Capture the cell that displays the provided text and extract its [x, y] central coordinate. 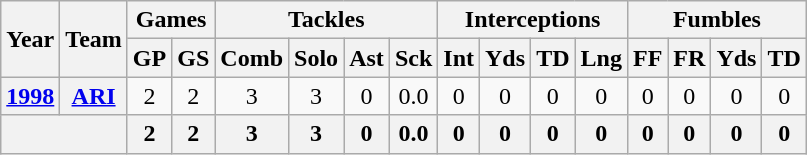
FF [647, 58]
ARI [94, 96]
Comb [252, 58]
FR [690, 58]
Year [30, 39]
Lng [601, 58]
Fumbles [716, 20]
Interceptions [533, 20]
Team [94, 39]
Sck [413, 58]
Tackles [326, 20]
1998 [30, 96]
Int [459, 58]
Games [170, 20]
GP [149, 58]
Solo [316, 58]
GS [194, 58]
Ast [367, 58]
